Determine the (X, Y) coordinate at the center of the cell enclosing the given text.  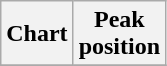
Peakposition (119, 34)
Chart (37, 34)
